From the cell containing the given text, extract its center point as [x, y] coordinate. 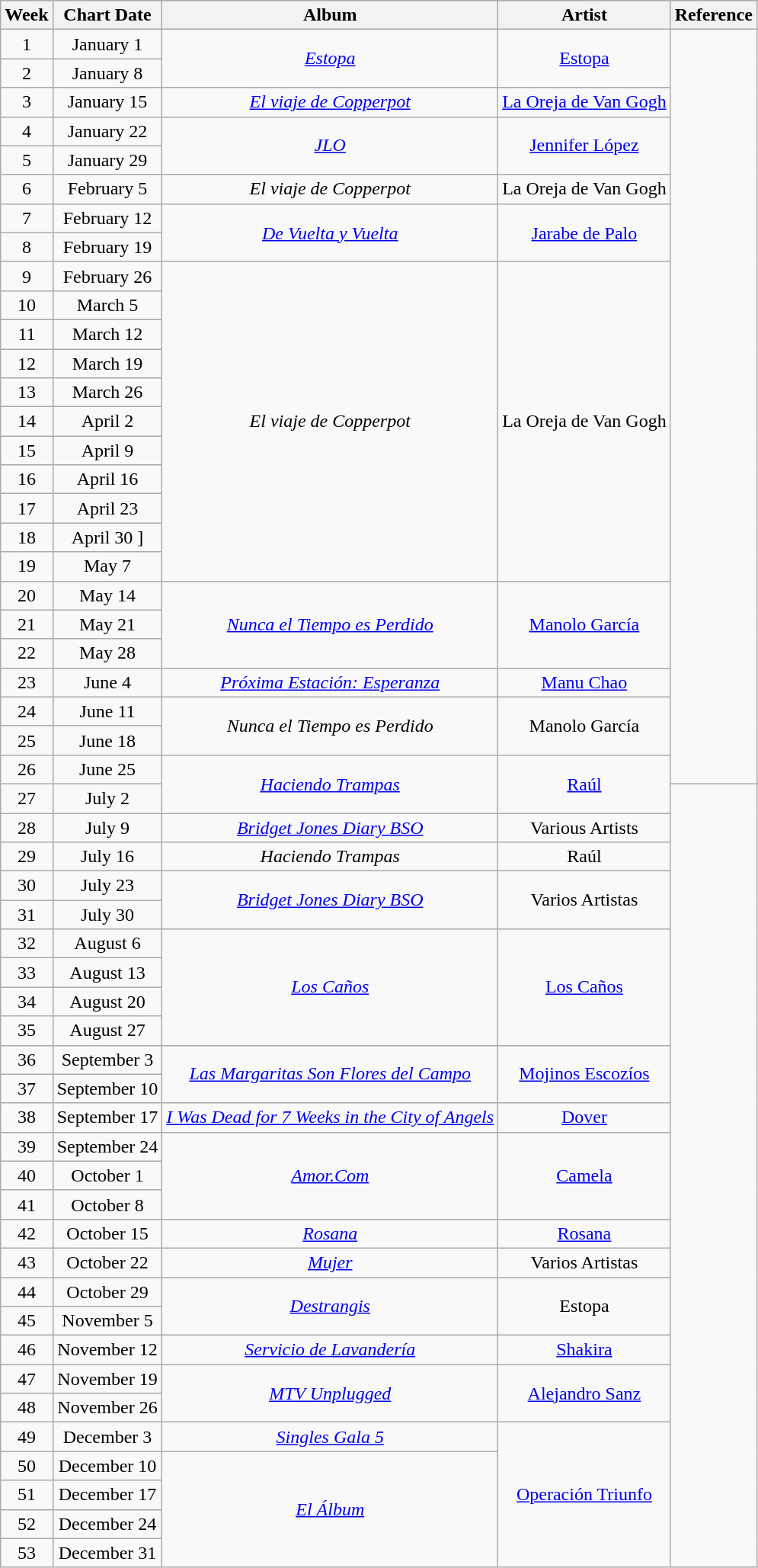
46 [27, 1350]
51 [27, 1495]
Jennifer López [585, 146]
December 24 [107, 1524]
7 [27, 218]
April 16 [107, 479]
3 [27, 102]
Jarabe de Palo [585, 232]
12 [27, 364]
52 [27, 1524]
Mojinos Escozíos [585, 1074]
November 12 [107, 1350]
23 [27, 682]
March 26 [107, 393]
May 14 [107, 595]
El Álbum [331, 1509]
October 22 [107, 1262]
Camela [585, 1175]
October 15 [107, 1233]
2 [27, 73]
34 [27, 1002]
35 [27, 1031]
9 [27, 276]
Operación Triunfo [585, 1495]
January 29 [107, 160]
March 19 [107, 364]
8 [27, 247]
August 20 [107, 1002]
January 15 [107, 102]
July 9 [107, 827]
August 13 [107, 973]
Manu Chao [585, 682]
40 [27, 1175]
Shakira [585, 1350]
18 [27, 537]
January 22 [107, 131]
Próxima Estación: Esperanza [331, 682]
December 3 [107, 1437]
Album [331, 15]
July 2 [107, 798]
De Vuelta y Vuelta [331, 232]
24 [27, 711]
May 7 [107, 566]
Servicio de Lavandería [331, 1350]
44 [27, 1292]
22 [27, 653]
June 11 [107, 711]
5 [27, 160]
April 23 [107, 508]
48 [27, 1408]
14 [27, 422]
February 5 [107, 189]
June 18 [107, 740]
June 25 [107, 769]
November 5 [107, 1321]
36 [27, 1060]
April 9 [107, 451]
July 30 [107, 915]
September 3 [107, 1060]
Various Artists [585, 827]
29 [27, 857]
11 [27, 334]
January 1 [107, 44]
JLO [331, 146]
July 16 [107, 857]
December 17 [107, 1495]
October 1 [107, 1175]
March 5 [107, 305]
Artist [585, 15]
Amor.Com [331, 1175]
28 [27, 827]
September 10 [107, 1089]
42 [27, 1233]
Reference [713, 15]
45 [27, 1321]
November 26 [107, 1408]
August 6 [107, 944]
31 [27, 915]
15 [27, 451]
47 [27, 1379]
I Was Dead for 7 Weeks in the City of Angels [331, 1117]
Dover [585, 1117]
February 12 [107, 218]
April 30 ] [107, 537]
January 8 [107, 73]
December 10 [107, 1466]
Mujer [331, 1262]
Singles Gala 5 [331, 1437]
February 19 [107, 247]
May 21 [107, 624]
MTV Unplugged [331, 1393]
50 [27, 1466]
Alejandro Sanz [585, 1393]
October 29 [107, 1292]
13 [27, 393]
33 [27, 973]
20 [27, 595]
May 28 [107, 653]
53 [27, 1553]
Destrangis [331, 1307]
17 [27, 508]
Chart Date [107, 15]
21 [27, 624]
Las Margaritas Son Flores del Campo [331, 1074]
September 24 [107, 1146]
43 [27, 1262]
September 17 [107, 1117]
February 26 [107, 276]
August 27 [107, 1031]
4 [27, 131]
June 4 [107, 682]
October 8 [107, 1204]
July 23 [107, 886]
38 [27, 1117]
1 [27, 44]
6 [27, 189]
Week [27, 15]
32 [27, 944]
27 [27, 798]
25 [27, 740]
39 [27, 1146]
10 [27, 305]
April 2 [107, 422]
37 [27, 1089]
November 19 [107, 1379]
41 [27, 1204]
December 31 [107, 1553]
March 12 [107, 334]
19 [27, 566]
26 [27, 769]
16 [27, 479]
30 [27, 886]
49 [27, 1437]
